For the text-containing cell, return its midpoint in (X, Y) coordinate format. 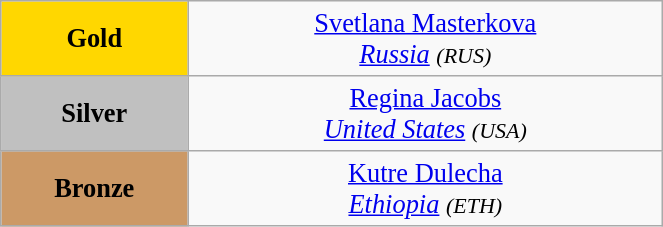
Regina JacobsUnited States (USA) (426, 112)
Bronze (94, 188)
Silver (94, 112)
Svetlana MasterkovaRussia (RUS) (426, 38)
Gold (94, 38)
Kutre DulechaEthiopia (ETH) (426, 188)
